Find where the given text appears and provide that cell's center as [X, Y] coordinate. 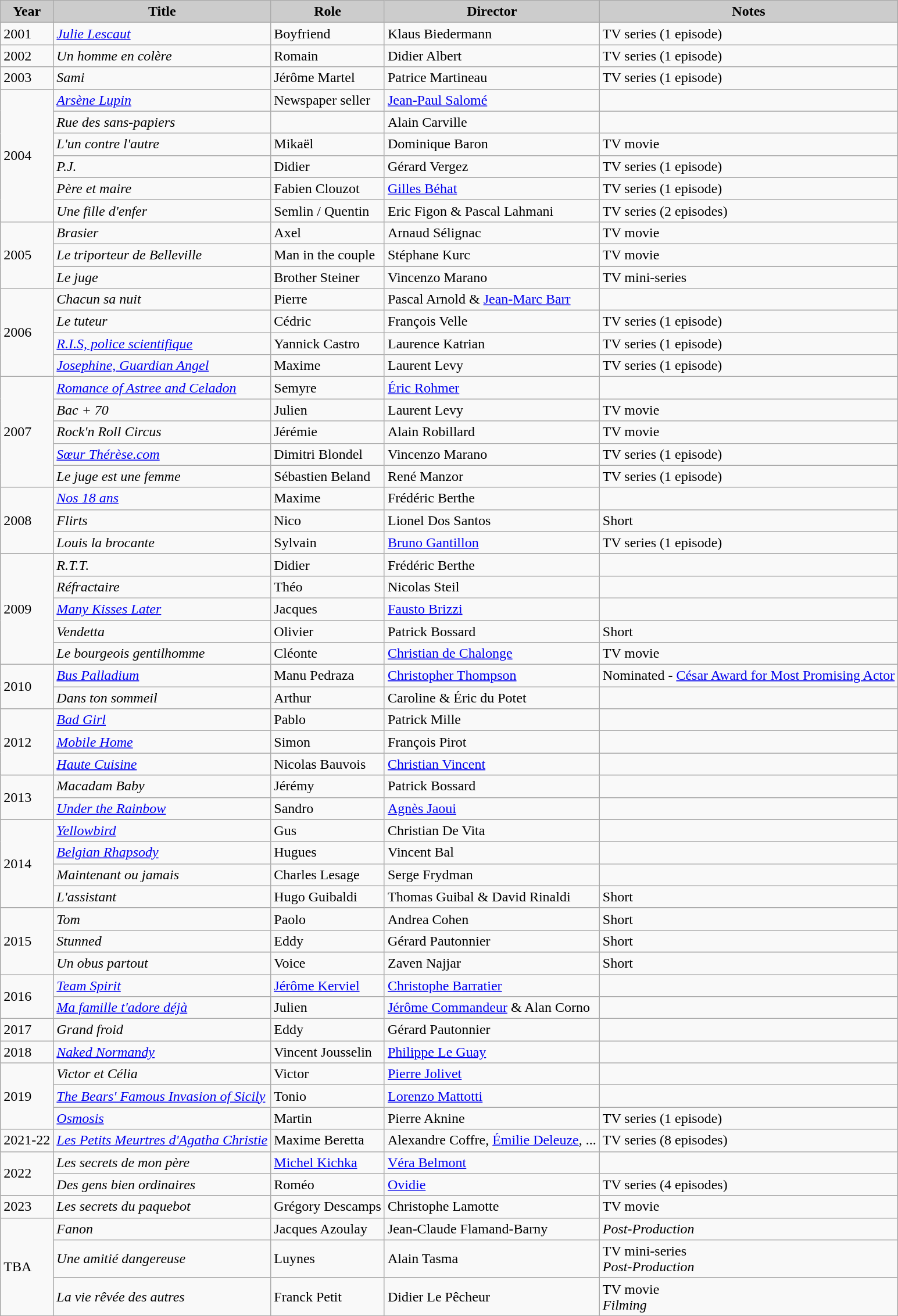
Dominique Baron [492, 144]
Gérard Vergez [492, 166]
Romain [328, 56]
Christophe Lamotte [492, 1207]
Arsène Lupin [162, 100]
Une fille d'enfer [162, 211]
Patrice Martineau [492, 78]
Bad Girl [162, 720]
Naked Normandy [162, 1052]
Stéphane Kurc [492, 255]
Yellowbird [162, 830]
Martin [328, 1118]
Didier Le Pêcheur [492, 1297]
R.I.S, police scientifique [162, 344]
2002 [27, 56]
Yannick Castro [328, 344]
Agnès Jaoui [492, 808]
TV series (4 episodes) [749, 1185]
2018 [27, 1052]
Maintenant ou jamais [162, 875]
Philippe Le Guay [492, 1052]
Un homme en colère [162, 56]
Lorenzo Mattotti [492, 1096]
Klaus Biedermann [492, 34]
Olivier [328, 631]
Les Petits Meurtres d'Agatha Christie [162, 1140]
Alexandre Coffre, Émilie Deleuze, ... [492, 1140]
2021-22 [27, 1140]
Axel [328, 233]
Nicolas Steil [492, 587]
Bac + 70 [162, 410]
Belgian Rhapsody [162, 853]
Bus Palladium [162, 676]
Boyfriend [328, 34]
Le juge [162, 277]
Mikaël [328, 144]
Fanon [162, 1229]
Grégory Descamps [328, 1207]
Luynes [328, 1258]
Semyre [328, 388]
TV series (8 episodes) [749, 1140]
Une amitié dangereuse [162, 1258]
Maxime Beretta [328, 1140]
Caroline & Éric du Potet [492, 698]
Jérôme Martel [328, 78]
Cléonte [328, 654]
Théo [328, 587]
2022 [27, 1174]
Pierre Jolivet [492, 1074]
Year [27, 12]
Christian de Chalonge [492, 654]
Sœur Thérèse.com [162, 454]
Vendetta [162, 631]
Charles Lesage [328, 875]
Jacques [328, 609]
Jérémy [328, 786]
Cédric [328, 322]
La vie rêvée des autres [162, 1297]
Pascal Arnold & Jean-Marc Barr [492, 299]
Le juge est une femme [162, 476]
Dimitri Blondel [328, 454]
L'un contre l'autre [162, 144]
Roméo [328, 1185]
François Velle [492, 322]
Franck Petit [328, 1297]
Semlin / Quentin [328, 211]
Rue des sans-papiers [162, 122]
Laurence Katrian [492, 344]
Sébastien Beland [328, 476]
Nominated - César Award for Most Promising Actor [749, 676]
TV mini-series [749, 277]
2012 [27, 742]
Un obus partout [162, 963]
Louis la brocante [162, 543]
Thomas Guibal & David Rinaldi [492, 897]
Simon [328, 742]
Christopher Thompson [492, 676]
Éric Rohmer [492, 388]
Haute Cuisine [162, 764]
Paolo [328, 919]
Hugues [328, 853]
Christian Vincent [492, 764]
Eric Figon & Pascal Lahmani [492, 211]
2019 [27, 1096]
Le bourgeois gentilhomme [162, 654]
2016 [27, 997]
Serge Frydman [492, 875]
Alain Robillard [492, 432]
Jean-Claude Flamand-Barny [492, 1229]
Title [162, 12]
2015 [27, 941]
2004 [27, 155]
Director [492, 12]
Manu Pedraza [328, 676]
François Pirot [492, 742]
TBA [27, 1267]
Père et maire [162, 188]
Arnaud Sélignac [492, 233]
R.T.T. [162, 565]
Brasier [162, 233]
Voice [328, 963]
Nicolas Bauvois [328, 764]
Sandro [328, 808]
Réfractaire [162, 587]
Fausto Brizzi [492, 609]
Bruno Gantillon [492, 543]
Alain Carville [492, 122]
Gus [328, 830]
Le triporteur de Belleville [162, 255]
Michel Kichka [328, 1162]
The Bears' Famous Invasion of Sicily [162, 1096]
Mobile Home [162, 742]
Team Spirit [162, 986]
Jérôme Commandeur & Alan Corno [492, 1008]
Jérémie [328, 432]
Hugo Guibaldi [328, 897]
Under the Rainbow [162, 808]
2006 [27, 333]
Grand froid [162, 1030]
Christophe Barratier [492, 986]
Julie Lescaut [162, 34]
2014 [27, 864]
Ovidie [492, 1185]
Pierre Aknine [492, 1118]
Jacques Azoulay [328, 1229]
Newspaper seller [328, 100]
Many Kisses Later [162, 609]
Nos 18 ans [162, 498]
Les secrets de mon père [162, 1162]
Fabien Clouzot [328, 188]
Brother Steiner [328, 277]
P.J. [162, 166]
Didier Albert [492, 56]
Victor [328, 1074]
Osmosis [162, 1118]
Les secrets du paquebot [162, 1207]
Macadam Baby [162, 786]
Romance of Astree and Celadon [162, 388]
TV movieFilming [749, 1297]
2017 [27, 1030]
Pierre [328, 299]
Post-Production [749, 1229]
Tonio [328, 1096]
Des gens bien ordinaires [162, 1185]
2023 [27, 1207]
Nico [328, 520]
Vincent Jousselin [328, 1052]
Tom [162, 919]
Arthur [328, 698]
2005 [27, 255]
Pablo [328, 720]
Le tuteur [162, 322]
2007 [27, 432]
2009 [27, 609]
Notes [749, 12]
Victor et Célia [162, 1074]
2001 [27, 34]
Vincent Bal [492, 853]
2008 [27, 520]
Patrick Mille [492, 720]
Lionel Dos Santos [492, 520]
Jean-Paul Salomé [492, 100]
René Manzor [492, 476]
L'assistant [162, 897]
Sami [162, 78]
Véra Belmont [492, 1162]
Dans ton sommeil [162, 698]
2003 [27, 78]
Zaven Najjar [492, 963]
Gilles Béhat [492, 188]
Role [328, 12]
Stunned [162, 941]
Alain Tasma [492, 1258]
Andrea Cohen [492, 919]
Josephine, Guardian Angel [162, 366]
2010 [27, 687]
Ma famille t'adore déjà [162, 1008]
Chacun sa nuit [162, 299]
Flirts [162, 520]
TV mini-seriesPost-Production [749, 1258]
TV series (2 episodes) [749, 211]
Sylvain [328, 543]
Christian De Vita [492, 830]
Man in the couple [328, 255]
Jérôme Kerviel [328, 986]
2013 [27, 797]
Rock'n Roll Circus [162, 432]
